Identify which cell holds the provided text, then report its [X, Y] central coordinate. 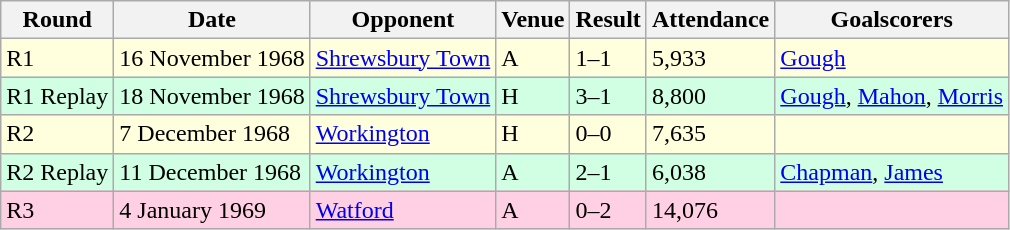
6,038 [710, 172]
11 December 1968 [212, 172]
5,933 [710, 58]
1–1 [608, 58]
7,635 [710, 134]
16 November 1968 [212, 58]
Chapman, James [892, 172]
Round [58, 20]
Venue [533, 20]
2–1 [608, 172]
0–2 [608, 210]
8,800 [710, 96]
R2 [58, 134]
0–0 [608, 134]
Gough [892, 58]
3–1 [608, 96]
18 November 1968 [212, 96]
R2 Replay [58, 172]
4 January 1969 [212, 210]
Opponent [403, 20]
Watford [403, 210]
R1 Replay [58, 96]
Gough, Mahon, Morris [892, 96]
Attendance [710, 20]
7 December 1968 [212, 134]
Date [212, 20]
R1 [58, 58]
Result [608, 20]
R3 [58, 210]
Goalscorers [892, 20]
14,076 [710, 210]
